Determine the [X, Y] coordinate at the center of the cell enclosing the given text.  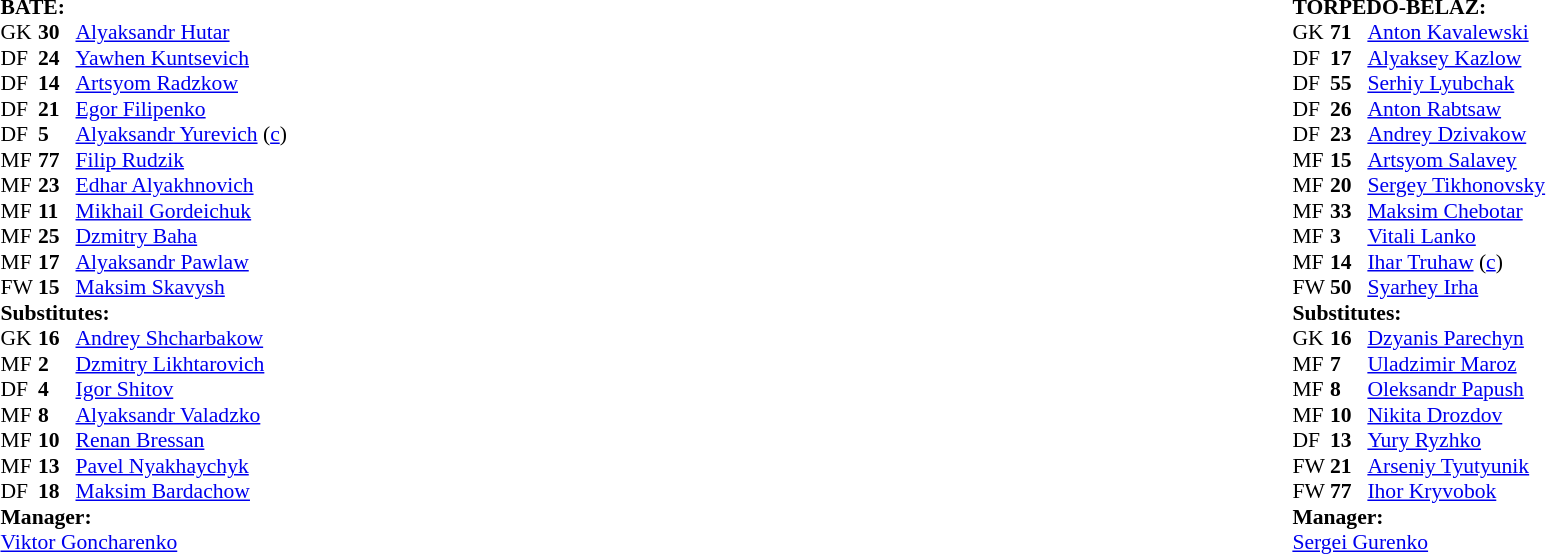
Alyaksandr Valadzko [182, 415]
25 [57, 237]
Alyaksey Kazlow [1456, 58]
Arseniy Tyutyunik [1456, 466]
Filip Rudzik [182, 160]
Anton Kavalewski [1456, 33]
Edhar Alyakhnovich [182, 185]
Maksim Chebotar [1456, 211]
7 [1349, 364]
71 [1349, 33]
Sergey Tikhonovsky [1456, 185]
2 [57, 364]
20 [1349, 185]
Mikhail Gordeichuk [182, 211]
Alyaksandr Pawlaw [182, 262]
5 [57, 135]
Syarhey Irha [1456, 287]
50 [1349, 287]
3 [1349, 237]
Egor Filipenko [182, 109]
Alyaksandr Yurevich (c) [182, 135]
4 [57, 389]
Andrey Shcharbakow [182, 339]
Renan Bressan [182, 441]
Artsyom Radzkow [182, 83]
Serhiy Lyubchak [1456, 83]
33 [1349, 211]
Anton Rabtsaw [1456, 109]
24 [57, 58]
Yawhen Kuntsevich [182, 58]
Dzmitry Likhtarovich [182, 364]
Andrey Dzivakow [1456, 135]
11 [57, 211]
26 [1349, 109]
Dzmitry Baha [182, 237]
Maksim Bardachow [182, 491]
Ihar Truhaw (c) [1456, 262]
Pavel Nyakhaychyk [182, 466]
Vitali Lanko [1456, 237]
Oleksandr Papush [1456, 389]
18 [57, 491]
Maksim Skavysh [182, 287]
30 [57, 33]
Alyaksandr Hutar [182, 33]
Artsyom Salavey [1456, 160]
Nikita Drozdov [1456, 415]
55 [1349, 83]
Igor Shitov [182, 389]
Uladzimir Maroz [1456, 364]
Yury Ryzhko [1456, 441]
Dzyanis Parechyn [1456, 339]
Ihor Kryvobok [1456, 491]
